Provide the [x, y] coordinate of the cell's center where the given text is located.  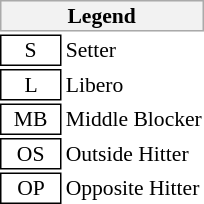
MB [30, 120]
Libero [134, 85]
S [30, 50]
OP [30, 188]
Setter [134, 50]
Legend [102, 16]
L [30, 85]
OS [30, 154]
Middle Blocker [134, 120]
Opposite Hitter [134, 188]
Outside Hitter [134, 154]
